Determine the [X, Y] coordinate at the center of the cell enclosing the given text.  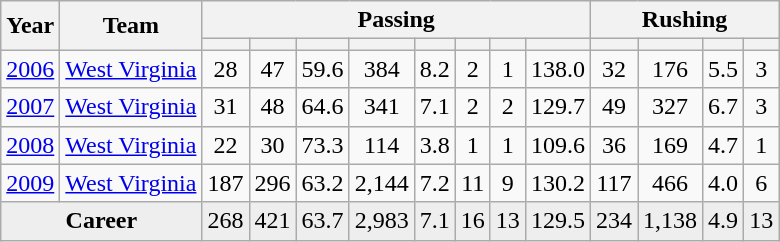
2007 [30, 107]
8.2 [434, 69]
48 [272, 107]
73.3 [322, 145]
7.2 [434, 183]
6 [762, 183]
169 [670, 145]
36 [614, 145]
30 [272, 145]
129.7 [558, 107]
114 [382, 145]
22 [226, 145]
Career [102, 221]
28 [226, 69]
Team [131, 26]
176 [670, 69]
341 [382, 107]
4.7 [724, 145]
130.2 [558, 183]
2009 [30, 183]
Year [30, 26]
234 [614, 221]
63.7 [322, 221]
2008 [30, 145]
109.6 [558, 145]
2,144 [382, 183]
138.0 [558, 69]
296 [272, 183]
384 [382, 69]
327 [670, 107]
49 [614, 107]
117 [614, 183]
187 [226, 183]
2006 [30, 69]
2,983 [382, 221]
466 [670, 183]
32 [614, 69]
5.5 [724, 69]
129.5 [558, 221]
1,138 [670, 221]
9 [508, 183]
64.6 [322, 107]
47 [272, 69]
4.0 [724, 183]
421 [272, 221]
63.2 [322, 183]
268 [226, 221]
16 [472, 221]
3.8 [434, 145]
6.7 [724, 107]
Rushing [684, 20]
11 [472, 183]
Passing [396, 20]
4.9 [724, 221]
31 [226, 107]
59.6 [322, 69]
